Identify which cell holds the provided text, then report its (X, Y) central coordinate. 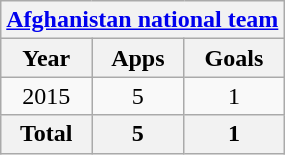
Goals (234, 58)
Total (46, 134)
Apps (138, 58)
2015 (46, 96)
Year (46, 58)
Afghanistan national team (142, 20)
